Determine the [x, y] coordinate at the center of the cell enclosing the given text.  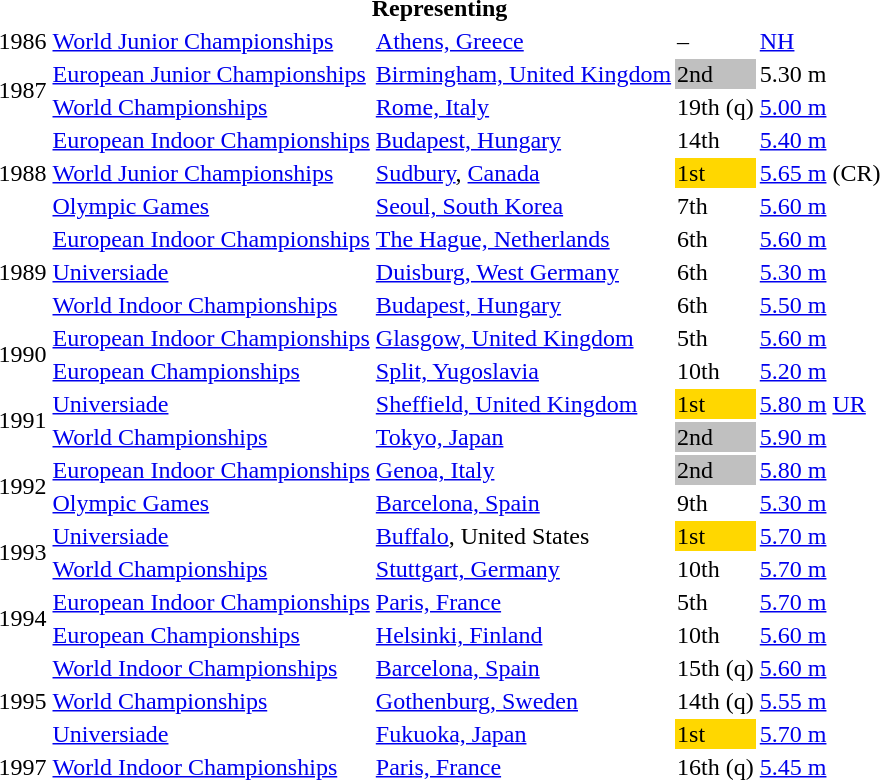
European Junior Championships [211, 74]
Split, Yugoslavia [523, 371]
7th [716, 206]
Glasgow, United Kingdom [523, 338]
15th (q) [716, 668]
Helsinki, Finland [523, 635]
– [716, 41]
Paris, France [523, 602]
Sheffield, United Kingdom [523, 404]
Fukuoka, Japan [523, 734]
14th [716, 140]
Duisburg, West Germany [523, 272]
Seoul, South Korea [523, 206]
Sudbury, Canada [523, 173]
Birmingham, United Kingdom [523, 74]
Rome, Italy [523, 107]
Gothenburg, Sweden [523, 701]
Tokyo, Japan [523, 437]
Athens, Greece [523, 41]
Genoa, Italy [523, 470]
14th (q) [716, 701]
Buffalo, United States [523, 536]
The Hague, Netherlands [523, 239]
9th [716, 503]
19th (q) [716, 107]
Stuttgart, Germany [523, 569]
